Provide the (x, y) coordinate of the cell's center where the given text is located.  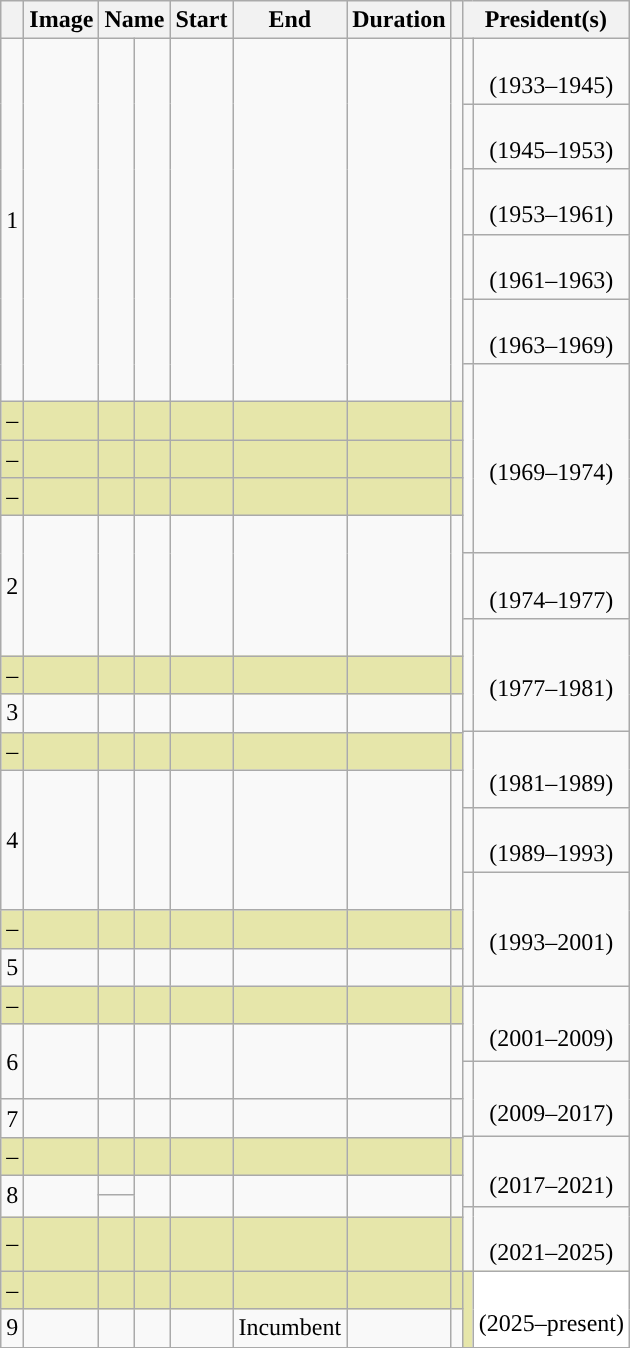
5 (12, 967)
(1989–1993) (551, 840)
President(s) (546, 20)
9 (12, 1328)
(2021–2025) (551, 1238)
(1977–1981) (551, 674)
(1974–1977) (551, 586)
Start (202, 20)
(1981–1989) (551, 769)
(2001–2009) (551, 1024)
(1961–1963) (551, 266)
3 (12, 713)
(1963–1969) (551, 332)
(1933–1945) (551, 72)
(2017–2021) (551, 1172)
Name (134, 20)
Duration (399, 20)
(2009–2017) (551, 1100)
End (290, 20)
4 (12, 840)
8 (12, 1196)
6 (12, 1062)
Image (62, 20)
(1953–1961) (551, 202)
Incumbent (290, 1328)
7 (12, 1118)
(1969–1974) (551, 458)
1 (12, 220)
(1993–2001) (551, 930)
2 (12, 586)
(2025–present) (551, 1309)
(1945–1953) (551, 136)
